For the text-containing cell, return its midpoint in (X, Y) coordinate format. 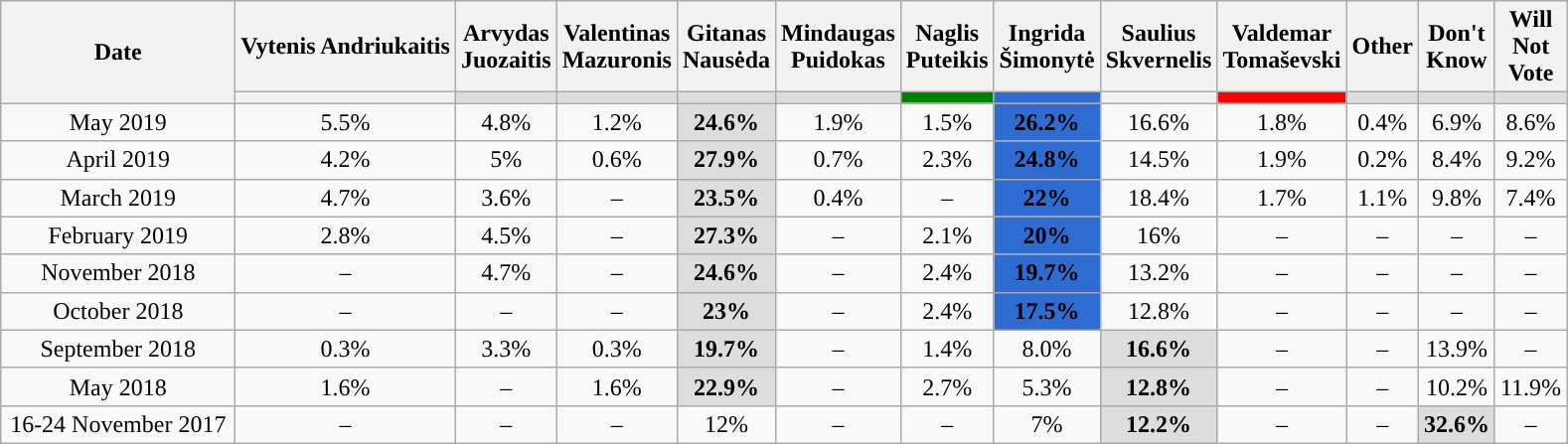
February 2019 (118, 235)
Valentinas Mazuronis (616, 47)
May 2019 (118, 122)
14.5% (1159, 160)
1.1% (1382, 198)
November 2018 (118, 273)
September 2018 (118, 349)
24.8% (1047, 160)
May 2018 (118, 386)
16% (1159, 235)
1.2% (616, 122)
Naglis Puteikis (947, 47)
8.4% (1457, 160)
April 2019 (118, 160)
Vytenis Andriukaitis (346, 47)
8.0% (1047, 349)
9.2% (1530, 160)
Will Not Vote (1530, 47)
20% (1047, 235)
12% (725, 424)
1.4% (947, 349)
Saulius Skvernelis (1159, 47)
9.8% (1457, 198)
27.9% (725, 160)
11.9% (1530, 386)
Other (1382, 47)
Mindaugas Puidokas (839, 47)
1.8% (1282, 122)
2.1% (947, 235)
Ingrida Šimonytė (1047, 47)
5% (506, 160)
1.7% (1282, 198)
12.2% (1159, 424)
March 2019 (118, 198)
4.5% (506, 235)
7.4% (1530, 198)
0.2% (1382, 160)
32.6% (1457, 424)
3.3% (506, 349)
4.8% (506, 122)
27.3% (725, 235)
22.9% (725, 386)
0.7% (839, 160)
23.5% (725, 198)
13.2% (1159, 273)
3.6% (506, 198)
Arvydas Juozaitis (506, 47)
October 2018 (118, 311)
16-24 November 2017 (118, 424)
6.9% (1457, 122)
0.6% (616, 160)
Valdemar Tomaševski (1282, 47)
Don't Know (1457, 47)
7% (1047, 424)
2.8% (346, 235)
Date (118, 52)
18.4% (1159, 198)
4.2% (346, 160)
22% (1047, 198)
8.6% (1530, 122)
10.2% (1457, 386)
5.5% (346, 122)
Gitanas Nausėda (725, 47)
26.2% (1047, 122)
1.5% (947, 122)
2.7% (947, 386)
17.5% (1047, 311)
2.3% (947, 160)
5.3% (1047, 386)
23% (725, 311)
13.9% (1457, 349)
